Return the [x, y] coordinate for the center point of the cell that contains the specified text.  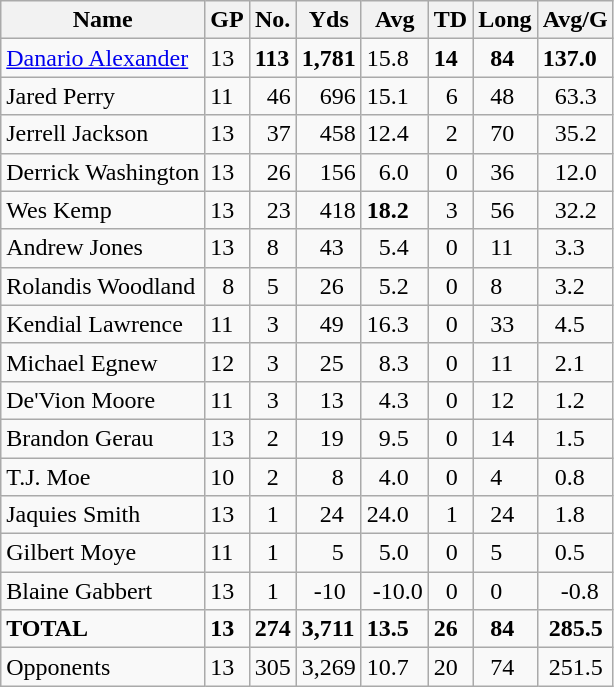
10 [227, 477]
156 [328, 172]
4.0 [394, 477]
0.5 [575, 553]
2.1 [575, 362]
Jerrell Jackson [103, 134]
5.4 [394, 248]
Danario Alexander [103, 58]
Wes Kemp [103, 210]
Michael Egnew [103, 362]
Blaine Gabbert [103, 591]
-0.8 [575, 591]
De'Vion Moore [103, 400]
8.3 [394, 362]
305 [272, 667]
TOTAL [103, 629]
Derrick Washington [103, 172]
25 [328, 362]
3.3 [575, 248]
4.3 [394, 400]
1.8 [575, 515]
Brandon Gerau [103, 438]
35.2 [575, 134]
458 [328, 134]
5.0 [394, 553]
Avg/G [575, 20]
6 [450, 96]
No. [272, 20]
19 [328, 438]
33 [505, 324]
1.5 [575, 438]
Name [103, 20]
Jared Perry [103, 96]
20 [450, 667]
6.0 [394, 172]
5.2 [394, 286]
GP [227, 20]
418 [328, 210]
12.0 [575, 172]
-10 [328, 591]
70 [505, 134]
74 [505, 667]
16.3 [394, 324]
3,269 [328, 667]
10.7 [394, 667]
T.J. Moe [103, 477]
696 [328, 96]
Jaquies Smith [103, 515]
43 [328, 248]
Gilbert Moye [103, 553]
9.5 [394, 438]
Kendial Lawrence [103, 324]
18.2 [394, 210]
1,781 [328, 58]
Andrew Jones [103, 248]
0.8 [575, 477]
Opponents [103, 667]
4.5 [575, 324]
49 [328, 324]
48 [505, 96]
Rolandis Woodland [103, 286]
13.5 [394, 629]
46 [272, 96]
113 [272, 58]
274 [272, 629]
36 [505, 172]
56 [505, 210]
24.0 [394, 515]
137.0 [575, 58]
4 [505, 477]
15.8 [394, 58]
12.4 [394, 134]
3,711 [328, 629]
23 [272, 210]
TD [450, 20]
3.2 [575, 286]
15.1 [394, 96]
37 [272, 134]
285.5 [575, 629]
32.2 [575, 210]
Long [505, 20]
Avg [394, 20]
Yds [328, 20]
-10.0 [394, 591]
1.2 [575, 400]
251.5 [575, 667]
63.3 [575, 96]
